Identify which cell holds the provided text, then report its [X, Y] central coordinate. 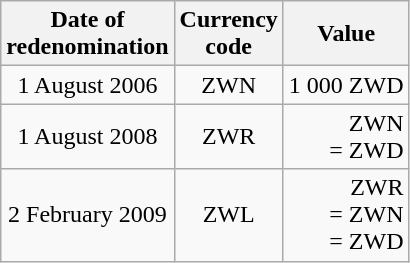
Value [346, 34]
1 000 ZWD [346, 85]
ZWN = ZWD [346, 136]
ZWR [228, 136]
ZWL [228, 215]
Date ofredenomination [88, 34]
Currencycode [228, 34]
1 August 2006 [88, 85]
2 February 2009 [88, 215]
ZWR = ZWN = ZWD [346, 215]
1 August 2008 [88, 136]
ZWN [228, 85]
